Extract the [X, Y] coordinate from the center of the cell holding the provided text.  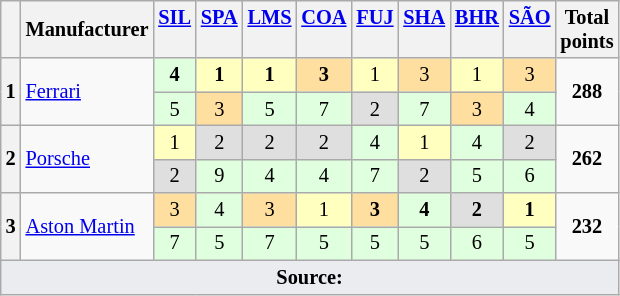
288 [586, 92]
Aston Martin [88, 226]
LMS [270, 29]
Ferrari [88, 92]
SHA [424, 29]
SPA [220, 29]
FUJ [374, 29]
Porsche [88, 158]
Totalpoints [586, 29]
Source: [310, 277]
Manufacturer [88, 29]
262 [586, 158]
SÃO [530, 29]
9 [220, 176]
COA [324, 29]
SIL [174, 29]
BHR [477, 29]
232 [586, 226]
